Locate the cell with the specified text and output its (x, y) center coordinate. 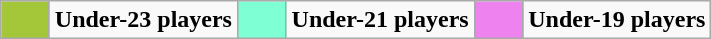
Under-21 players (380, 20)
Under-19 players (617, 20)
Under-23 players (143, 20)
